Detect which cell encompasses the target text, then output its [x, y] center coordinate. 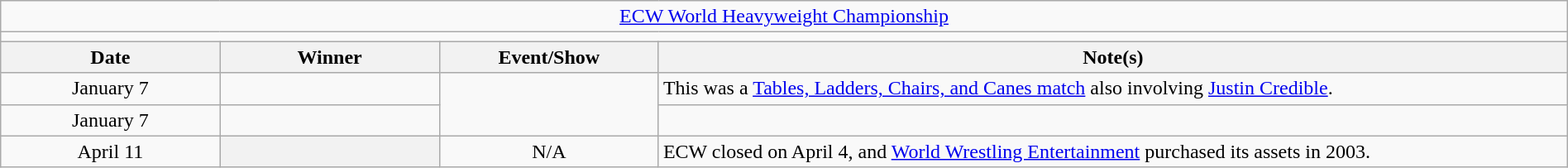
Winner [329, 57]
Date [111, 57]
April 11 [111, 151]
Note(s) [1113, 57]
Event/Show [549, 57]
ECW closed on April 4, and World Wrestling Entertainment purchased its assets in 2003. [1113, 151]
ECW World Heavyweight Championship [784, 17]
N/A [549, 151]
This was a Tables, Ladders, Chairs, and Canes match also involving Justin Credible. [1113, 89]
